Scan for the cell matching the given text and deliver its (X, Y) coordinate at center. 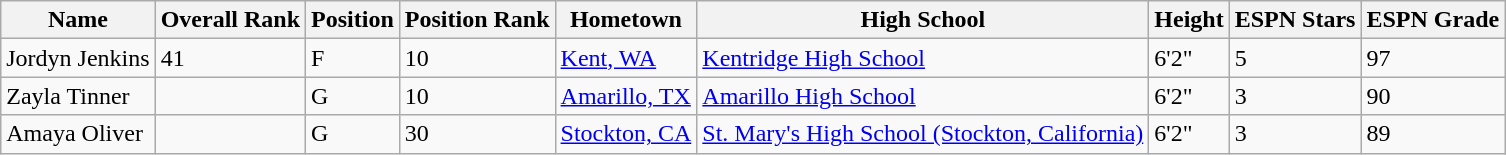
Position Rank (477, 20)
ESPN Stars (1295, 20)
5 (1295, 58)
Zayla Tinner (78, 96)
St. Mary's High School (Stockton, California) (923, 134)
High School (923, 20)
Kentridge High School (923, 58)
Kent, WA (626, 58)
Position (353, 20)
Amaya Oliver (78, 134)
Stockton, CA (626, 134)
30 (477, 134)
97 (1433, 58)
89 (1433, 134)
Amarillo High School (923, 96)
Height (1189, 20)
Hometown (626, 20)
41 (230, 58)
Jordyn Jenkins (78, 58)
Amarillo, TX (626, 96)
Name (78, 20)
F (353, 58)
ESPN Grade (1433, 20)
Overall Rank (230, 20)
90 (1433, 96)
